Search for the cell housing the specified text and yield its (X, Y) center coordinate. 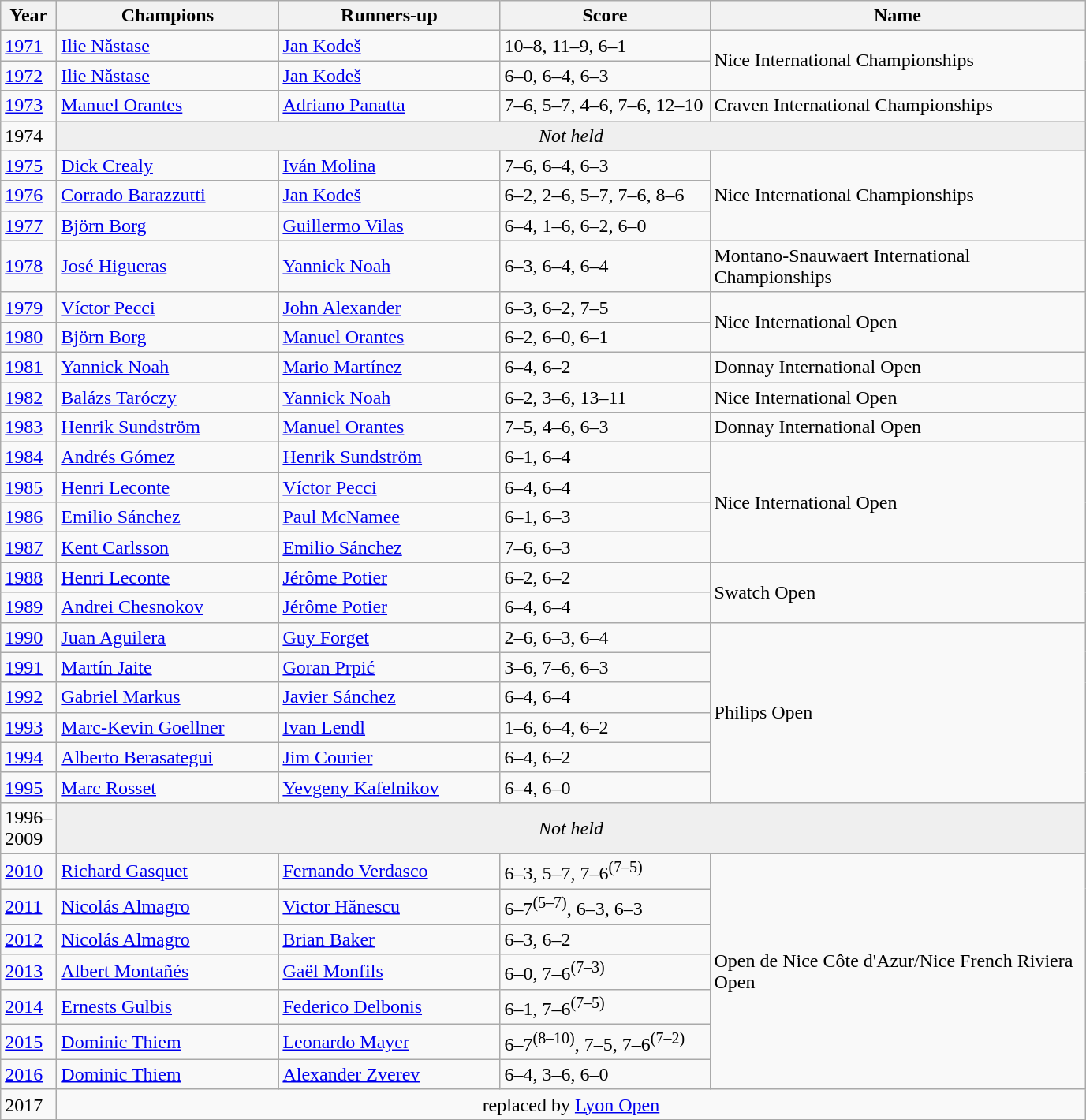
6–4, 1–6, 6–2, 6–0 (605, 226)
1984 (28, 457)
7–6, 5–7, 4–6, 7–6, 12–10 (605, 106)
Albert Montañés (167, 972)
Victor Hănescu (390, 907)
1990 (28, 637)
6–2, 2–6, 5–7, 7–6, 8–6 (605, 196)
1976 (28, 196)
2012 (28, 939)
Yevgeny Kafelnikov (390, 787)
Dick Crealy (167, 166)
1972 (28, 76)
6–2, 6–0, 6–1 (605, 337)
6–1, 6–4 (605, 457)
6–1, 7–6(7–5) (605, 1006)
6–1, 6–3 (605, 517)
1991 (28, 667)
Alberto Berasategui (167, 757)
Adriano Panatta (390, 106)
Goran Prpić (390, 667)
6–3, 6–4, 6–4 (605, 267)
6–0, 7–6(7–3) (605, 972)
1979 (28, 307)
1994 (28, 757)
Guy Forget (390, 637)
Kent Carlsson (167, 547)
Montano-Snauwaert International Championships (898, 267)
Marc Rosset (167, 787)
Runners-up (390, 16)
2–6, 6–3, 6–4 (605, 637)
1973 (28, 106)
Mario Martínez (390, 367)
3–6, 7–6, 6–3 (605, 667)
1996–2009 (28, 828)
Champions (167, 16)
6–7(8–10), 7–5, 7–6(7–2) (605, 1043)
Name (898, 16)
1992 (28, 697)
Iván Molina (390, 166)
Philips Open (898, 712)
1–6, 6–4, 6–2 (605, 727)
1988 (28, 577)
7–5, 4–6, 6–3 (605, 427)
Gabriel Markus (167, 697)
1993 (28, 727)
1978 (28, 267)
Ernests Gulbis (167, 1006)
6–4, 6–0 (605, 787)
1982 (28, 397)
Richard Gasquet (167, 871)
6–3, 6–2, 7–5 (605, 307)
6–4, 3–6, 6–0 (605, 1074)
1975 (28, 166)
2010 (28, 871)
6–7(5–7), 6–3, 6–3 (605, 907)
John Alexander (390, 307)
Corrado Barazzutti (167, 196)
6–2, 6–2 (605, 577)
Balázs Taróczy (167, 397)
Fernando Verdasco (390, 871)
Alexander Zverev (390, 1074)
Andrei Chesnokov (167, 607)
1983 (28, 427)
1986 (28, 517)
Swatch Open (898, 592)
Leonardo Mayer (390, 1043)
Juan Aguilera (167, 637)
2013 (28, 972)
replaced by Lyon Open (571, 1104)
7–6, 6–4, 6–3 (605, 166)
7–6, 6–3 (605, 547)
Score (605, 16)
Paul McNamee (390, 517)
6–3, 6–2 (605, 939)
1971 (28, 46)
Andrés Gómez (167, 457)
2014 (28, 1006)
1980 (28, 337)
Marc-Kevin Goellner (167, 727)
José Higueras (167, 267)
2015 (28, 1043)
2017 (28, 1104)
10–8, 11–9, 6–1 (605, 46)
Ivan Lendl (390, 727)
6–3, 5–7, 7–6(7–5) (605, 871)
1989 (28, 607)
Year (28, 16)
2011 (28, 907)
1985 (28, 487)
Open de Nice Côte d'Azur/Nice French Riviera Open (898, 972)
6–2, 3–6, 13–11 (605, 397)
1974 (28, 136)
Federico Delbonis (390, 1006)
1977 (28, 226)
6–0, 6–4, 6–3 (605, 76)
Gaël Monfils (390, 972)
Martín Jaite (167, 667)
Guillermo Vilas (390, 226)
2016 (28, 1074)
1995 (28, 787)
Jim Courier (390, 757)
1981 (28, 367)
Craven International Championships (898, 106)
Brian Baker (390, 939)
1987 (28, 547)
Javier Sánchez (390, 697)
